From the cell containing the given text, extract its center point as [X, Y] coordinate. 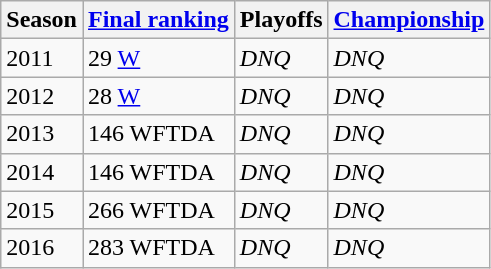
2012 [42, 96]
2011 [42, 58]
2014 [42, 172]
2013 [42, 134]
Season [42, 20]
2015 [42, 210]
2016 [42, 248]
Final ranking [158, 20]
283 WFTDA [158, 248]
29 W [158, 58]
28 W [158, 96]
Playoffs [281, 20]
Championship [409, 20]
266 WFTDA [158, 210]
